Detect which cell encompasses the target text, then output its [X, Y] center coordinate. 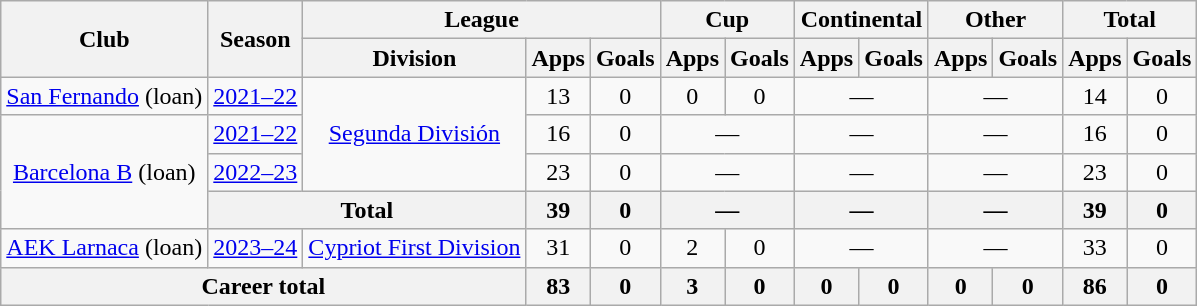
Other [995, 20]
83 [558, 286]
Continental [861, 20]
Career total [264, 286]
14 [1095, 96]
3 [692, 286]
2 [692, 248]
Club [104, 39]
League [482, 20]
Cypriot First Division [414, 248]
AEK Larnaca (loan) [104, 248]
86 [1095, 286]
Segunda División [414, 134]
Barcelona B (loan) [104, 172]
33 [1095, 248]
13 [558, 96]
San Fernando (loan) [104, 96]
2022–23 [256, 172]
2023–24 [256, 248]
31 [558, 248]
Season [256, 39]
Division [414, 58]
Cup [727, 20]
